Extract the [X, Y] coordinate from the center of the cell holding the provided text.  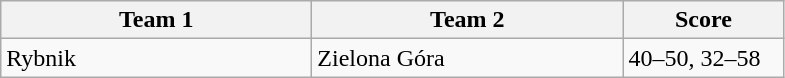
Team 2 [468, 20]
40–50, 32–58 [704, 58]
Score [704, 20]
Rybnik [156, 58]
Team 1 [156, 20]
Zielona Góra [468, 58]
